Scan for the cell matching the given text and deliver its [X, Y] coordinate at center. 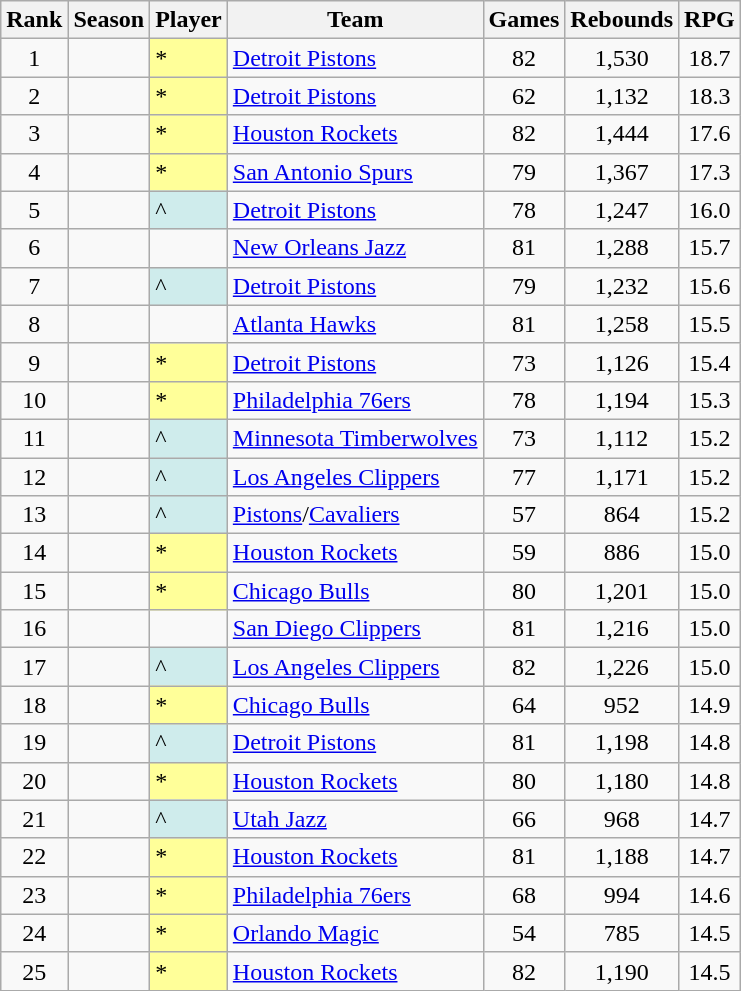
17 [34, 667]
1,126 [622, 362]
994 [622, 895]
1,180 [622, 781]
15.3 [710, 400]
3 [34, 134]
11 [34, 438]
17.3 [710, 172]
77 [524, 477]
Pistons/Cavaliers [355, 515]
1,288 [622, 248]
785 [622, 933]
7 [34, 286]
New Orleans Jazz [355, 248]
Utah Jazz [355, 819]
1,216 [622, 629]
23 [34, 895]
9 [34, 362]
15.4 [710, 362]
4 [34, 172]
2 [34, 96]
66 [524, 819]
20 [34, 781]
968 [622, 819]
Orlando Magic [355, 933]
18.7 [710, 58]
16.0 [710, 210]
1,188 [622, 857]
1,444 [622, 134]
1,258 [622, 324]
Rank [34, 20]
54 [524, 933]
1,232 [622, 286]
24 [34, 933]
San Diego Clippers [355, 629]
Player [189, 20]
Rebounds [622, 20]
1,132 [622, 96]
886 [622, 553]
64 [524, 705]
Games [524, 20]
1,194 [622, 400]
57 [524, 515]
1,190 [622, 971]
25 [34, 971]
14.9 [710, 705]
Season [109, 20]
1,198 [622, 743]
15.7 [710, 248]
14 [34, 553]
14.6 [710, 895]
952 [622, 705]
62 [524, 96]
18.3 [710, 96]
15.5 [710, 324]
RPG [710, 20]
5 [34, 210]
1,367 [622, 172]
Atlanta Hawks [355, 324]
1 [34, 58]
16 [34, 629]
1,112 [622, 438]
22 [34, 857]
864 [622, 515]
59 [524, 553]
13 [34, 515]
10 [34, 400]
68 [524, 895]
1,171 [622, 477]
18 [34, 705]
1,530 [622, 58]
Team [355, 20]
San Antonio Spurs [355, 172]
21 [34, 819]
19 [34, 743]
1,247 [622, 210]
1,201 [622, 591]
12 [34, 477]
1,226 [622, 667]
17.6 [710, 134]
Minnesota Timberwolves [355, 438]
15.6 [710, 286]
8 [34, 324]
6 [34, 248]
15 [34, 591]
